Identify which cell holds the provided text, then report its [x, y] central coordinate. 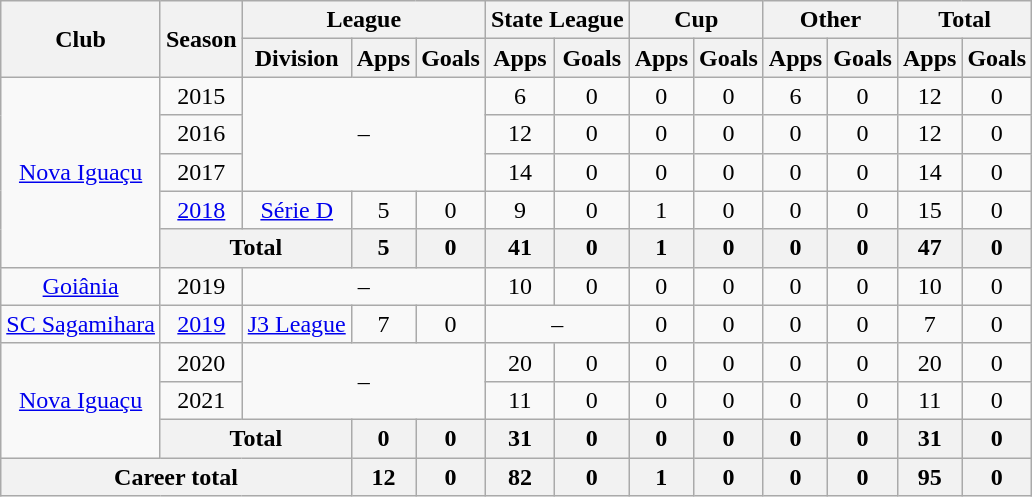
Season [201, 39]
2021 [201, 400]
SC Sagamihara [81, 324]
9 [520, 210]
2016 [201, 134]
2020 [201, 362]
Other [830, 20]
Club [81, 39]
Career total [176, 477]
82 [520, 477]
15 [929, 210]
2017 [201, 172]
2018 [201, 210]
State League [557, 20]
Division [296, 58]
47 [929, 248]
Goiânia [81, 286]
J3 League [296, 324]
41 [520, 248]
2015 [201, 96]
Série D [296, 210]
95 [929, 477]
League [364, 20]
Cup [696, 20]
